Find where the given text appears and provide that cell's center as (x, y) coordinate. 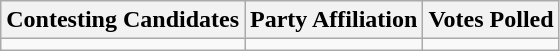
Votes Polled (491, 20)
Contesting Candidates (123, 20)
Party Affiliation (334, 20)
